From the cell containing the given text, extract its center point as (X, Y) coordinate. 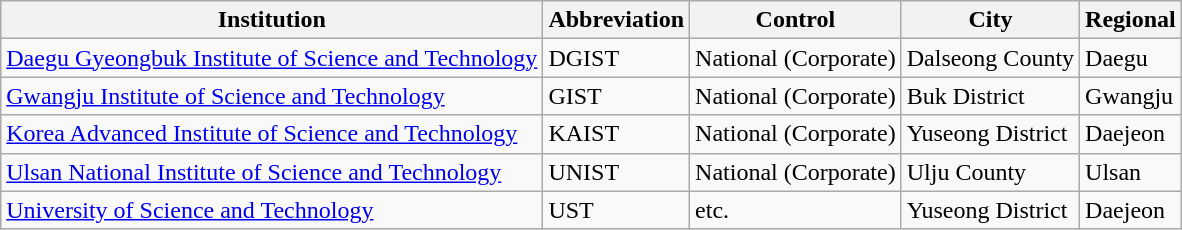
Daegu (1131, 58)
Abbreviation (616, 20)
Gwangju Institute of Science and Technology (272, 96)
Korea Advanced Institute of Science and Technology (272, 134)
Ulju County (990, 172)
Ulsan (1131, 172)
Regional (1131, 20)
UNIST (616, 172)
Dalseong County (990, 58)
University of Science and Technology (272, 210)
KAIST (616, 134)
Ulsan National Institute of Science and Technology (272, 172)
Daegu Gyeongbuk Institute of Science and Technology (272, 58)
Control (796, 20)
Buk District (990, 96)
etc. (796, 210)
GIST (616, 96)
Institution (272, 20)
UST (616, 210)
Gwangju (1131, 96)
DGIST (616, 58)
City (990, 20)
